Identify which cell holds the provided text, then report its [X, Y] central coordinate. 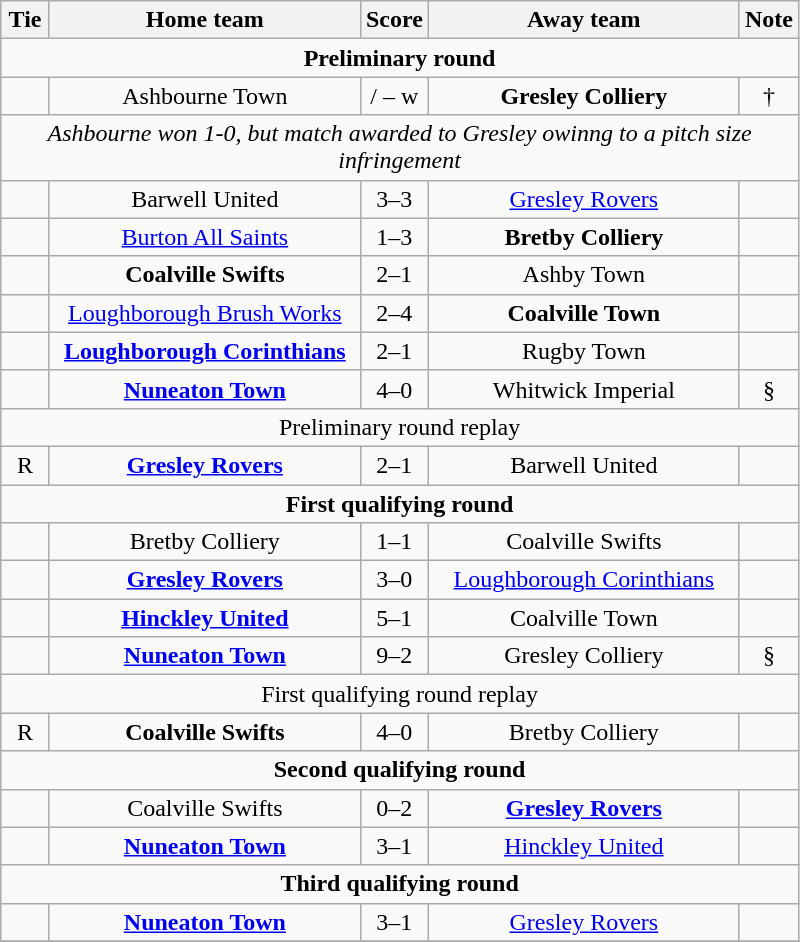
2–4 [394, 313]
Rugby Town [584, 351]
0–2 [394, 808]
Preliminary round replay [400, 427]
Away team [584, 20]
3–3 [394, 199]
1–1 [394, 542]
Loughborough Brush Works [204, 313]
Home team [204, 20]
† [768, 96]
Burton All Saints [204, 237]
/ – w [394, 96]
Score [394, 20]
9–2 [394, 656]
Tie [26, 20]
Whitwick Imperial [584, 389]
First qualifying round [400, 503]
Preliminary round [400, 58]
Ashby Town [584, 275]
1–3 [394, 237]
First qualifying round replay [400, 694]
Ashbourne won 1-0, but match awarded to Gresley owinng to a pitch size infringement [400, 148]
Second qualifying round [400, 770]
Ashbourne Town [204, 96]
Note [768, 20]
5–1 [394, 618]
Third qualifying round [400, 884]
3–0 [394, 580]
